Pinpoint the cell where the given text exists, returning its (X, Y) midpoint coordinate. 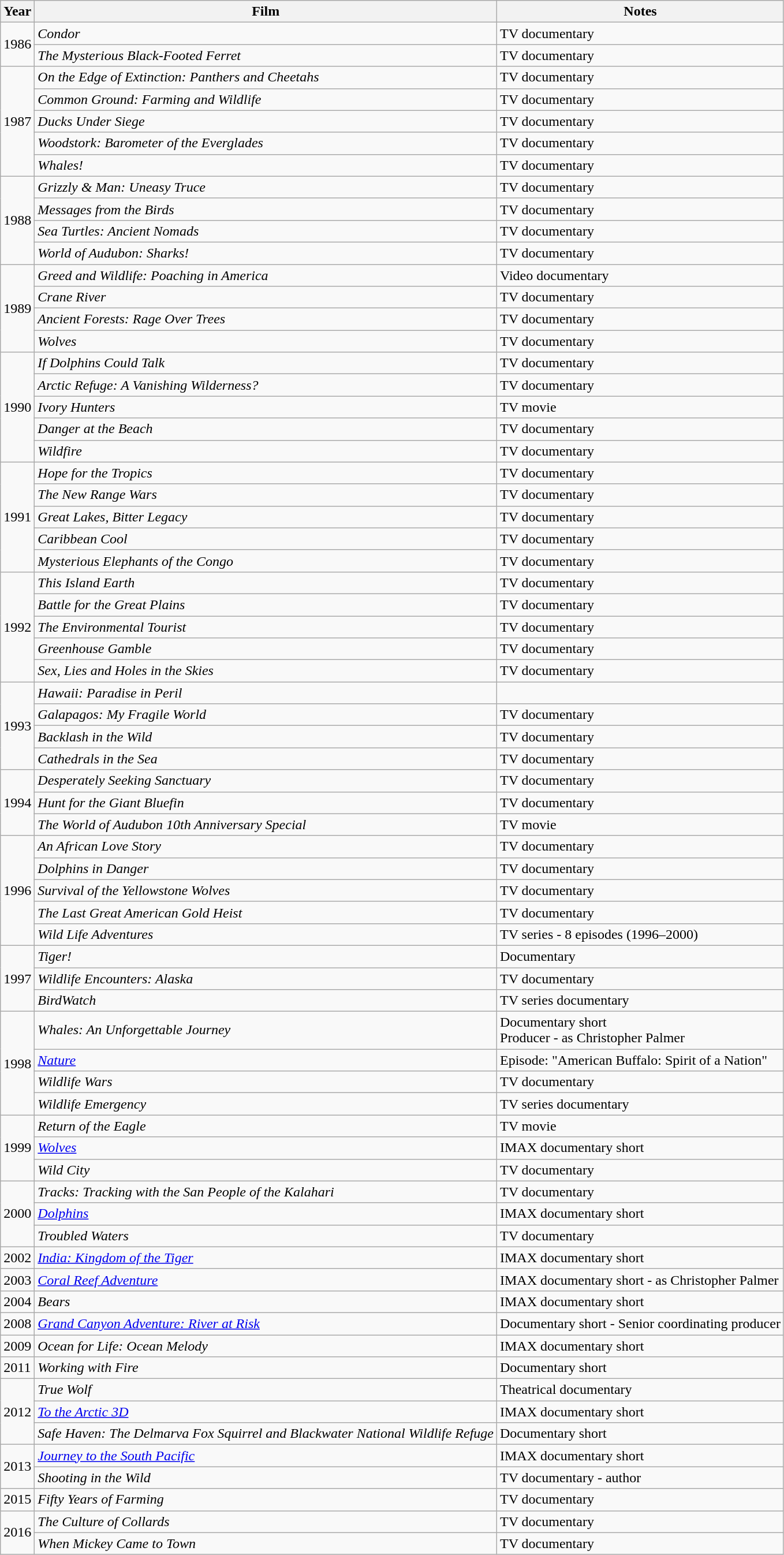
2003 (17, 1280)
Grand Canyon Adventure: River at Risk (266, 1323)
Wildlife Wars (266, 1082)
Ivory Hunters (266, 407)
1999 (17, 1148)
True Wolf (266, 1390)
The Mysterious Black-Footed Ferret (266, 55)
1998 (17, 1064)
Greed and Wildlife: Poaching in America (266, 275)
Troubled Waters (266, 1236)
Crane River (266, 297)
1996 (17, 890)
2009 (17, 1346)
Sea Turtles: Ancient Nomads (266, 231)
1987 (17, 121)
On the Edge of Extinction: Panthers and Cheetahs (266, 77)
Ancient Forests: Rage Over Trees (266, 319)
Documentary shortProducer - as Christopher Palmer (641, 1030)
1986 (17, 44)
Grizzly & Man: Uneasy Truce (266, 187)
Nature (266, 1060)
Caribbean Cool (266, 539)
Working with Fire (266, 1368)
Bears (266, 1302)
Documentary short - Senior coordinating producer (641, 1323)
Danger at the Beach (266, 429)
Desperately Seeking Sanctuary (266, 781)
Mysterious Elephants of the Congo (266, 561)
2011 (17, 1368)
Dolphins (266, 1214)
2002 (17, 1258)
Film (266, 12)
The World of Audubon 10th Anniversary Special (266, 825)
Theatrical documentary (641, 1390)
Wildlife Emergency (266, 1104)
When Mickey Came to Town (266, 1543)
Arctic Refuge: A Vanishing Wilderness? (266, 385)
Hope for the Tropics (266, 473)
The Culture of Collards (266, 1522)
1991 (17, 517)
Documentary (641, 956)
Tiger! (266, 956)
Notes (641, 12)
This Island Earth (266, 583)
Year (17, 12)
Wildfire (266, 451)
Messages from the Birds (266, 209)
Backlash in the Wild (266, 737)
World of Audubon: Sharks! (266, 253)
Survival of the Yellowstone Wolves (266, 890)
An African Love Story (266, 847)
2008 (17, 1323)
Cathedrals in the Sea (266, 759)
Whales: An Unforgettable Journey (266, 1030)
Journey to the South Pacific (266, 1456)
Wild City (266, 1170)
1988 (17, 220)
2015 (17, 1500)
Condor (266, 33)
1997 (17, 978)
2012 (17, 1412)
Common Ground: Farming and Wildlife (266, 99)
Ocean for Life: Ocean Melody (266, 1346)
India: Kingdom of the Tiger (266, 1258)
Whales! (266, 165)
BirdWatch (266, 1001)
Dolphins in Danger (266, 868)
Galapagos: My Fragile World (266, 715)
Tracks: Tracking with the San People of the Kalahari (266, 1192)
Hawaii: Paradise in Peril (266, 693)
TV documentary - author (641, 1478)
Episode: "American Buffalo: Spirit of a Nation" (641, 1060)
1990 (17, 407)
TV series - 8 episodes (1996–2000) (641, 934)
Shooting in the Wild (266, 1478)
Great Lakes, Bitter Legacy (266, 517)
Video documentary (641, 275)
IMAX documentary short - as Christopher Palmer (641, 1280)
Coral Reef Adventure (266, 1280)
Ducks Under Siege (266, 121)
Wild Life Adventures (266, 934)
Return of the Eagle (266, 1126)
The Environmental Tourist (266, 627)
Hunt for the Giant Bluefin (266, 803)
The New Range Wars (266, 495)
2000 (17, 1214)
1993 (17, 726)
2016 (17, 1532)
2004 (17, 1302)
If Dolphins Could Talk (266, 363)
Sex, Lies and Holes in the Skies (266, 671)
Battle for the Great Plains (266, 605)
Safe Haven: The Delmarva Fox Squirrel and Blackwater National Wildlife Refuge (266, 1434)
To the Arctic 3D (266, 1412)
1992 (17, 627)
Greenhouse Gamble (266, 649)
Wildlife Encounters: Alaska (266, 979)
Fifty Years of Farming (266, 1500)
Woodstork: Barometer of the Everglades (266, 143)
1989 (17, 308)
The Last Great American Gold Heist (266, 912)
2013 (17, 1467)
1994 (17, 803)
